Locate the cell with the specified text and output its (X, Y) center coordinate. 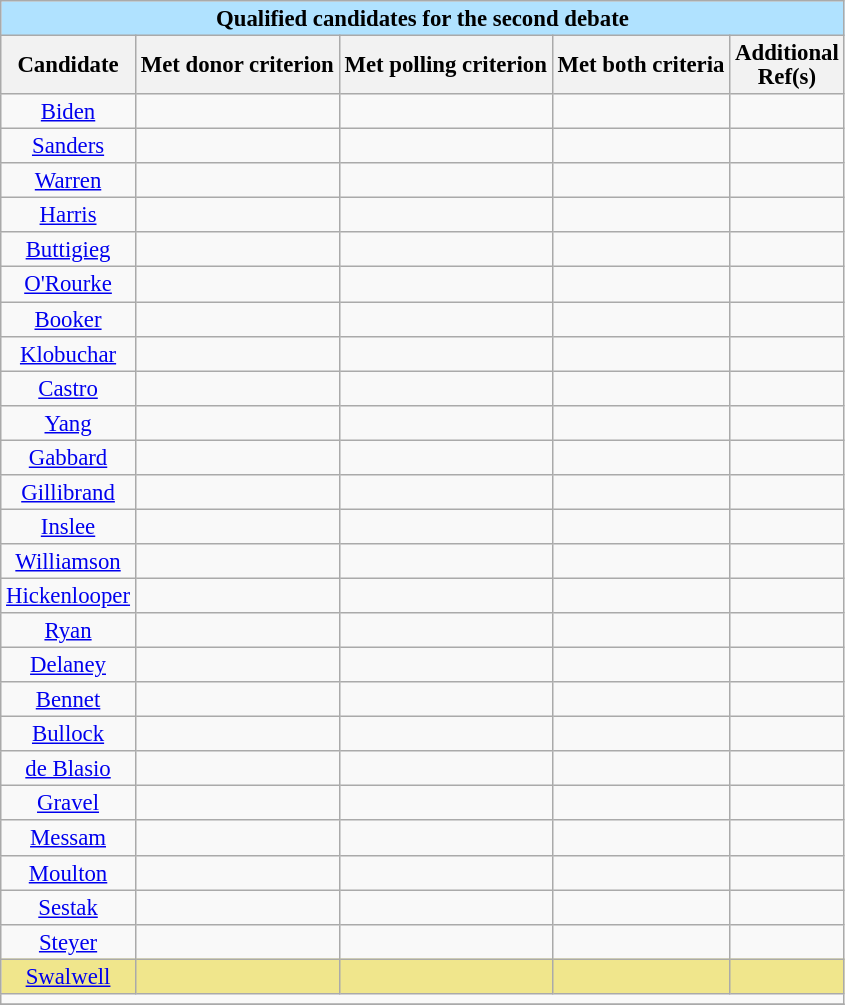
Yang (68, 422)
Met polling criterion (446, 66)
Gillibrand (68, 492)
Met both criteria (641, 66)
Inslee (68, 526)
Gabbard (68, 458)
AdditionalRef(s) (787, 66)
Biden (68, 112)
Ryan (68, 630)
Castro (68, 388)
Sanders (68, 146)
Qualified candidates for the second debate (422, 18)
Buttigieg (68, 250)
Sestak (68, 908)
Warren (68, 180)
Harris (68, 216)
Hickenlooper (68, 596)
Candidate (68, 66)
Delaney (68, 666)
Met donor criterion (237, 66)
Williamson (68, 562)
Booker (68, 320)
Swalwell (68, 976)
Klobuchar (68, 354)
de Blasio (68, 768)
O'Rourke (68, 284)
Bennet (68, 700)
Bullock (68, 734)
Messam (68, 838)
Moulton (68, 872)
Gravel (68, 804)
Steyer (68, 942)
